Scan for the cell matching the given text and deliver its [x, y] coordinate at center. 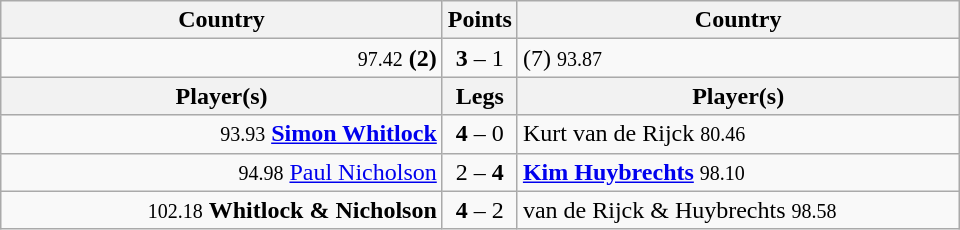
(7) 93.87 [738, 58]
93.93 Simon Whitlock [222, 134]
2 – 4 [480, 172]
Points [480, 20]
3 – 1 [480, 58]
Kim Huybrechts 98.10 [738, 172]
Kurt van de Rijck 80.46 [738, 134]
van de Rijck & Huybrechts 98.58 [738, 210]
4 – 2 [480, 210]
102.18 Whitlock & Nicholson [222, 210]
Legs [480, 96]
94.98 Paul Nicholson [222, 172]
97.42 (2) [222, 58]
4 – 0 [480, 134]
